Return the [X, Y] coordinate for the center point of the cell that contains the specified text.  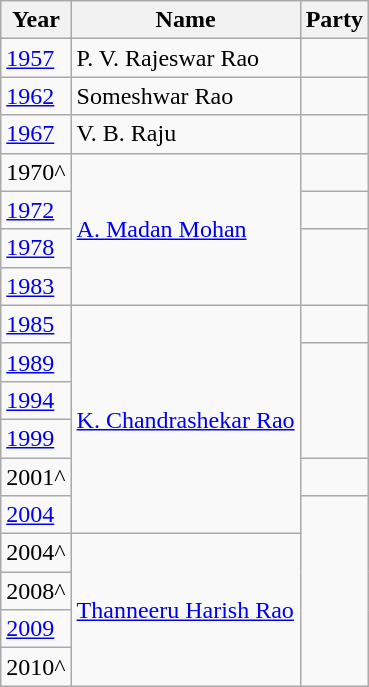
1985 [36, 324]
1978 [36, 248]
K. Chandrashekar Rao [186, 419]
A. Madan Mohan [186, 229]
2008^ [36, 591]
2004^ [36, 553]
V. B. Raju [186, 134]
1999 [36, 438]
1972 [36, 210]
2004 [36, 515]
1962 [36, 96]
1967 [36, 134]
2010^ [36, 667]
2009 [36, 629]
1957 [36, 58]
1983 [36, 286]
Party [334, 20]
Someshwar Rao [186, 96]
Name [186, 20]
1989 [36, 362]
Year [36, 20]
1970^ [36, 172]
P. V. Rajeswar Rao [186, 58]
2001^ [36, 477]
1994 [36, 400]
Thanneeru Harish Rao [186, 610]
